Search for the cell housing the specified text and yield its [x, y] center coordinate. 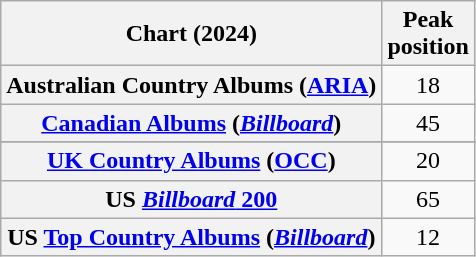
Peakposition [428, 34]
UK Country Albums (OCC) [192, 161]
18 [428, 85]
12 [428, 237]
20 [428, 161]
US Top Country Albums (Billboard) [192, 237]
65 [428, 199]
US Billboard 200 [192, 199]
Australian Country Albums (ARIA) [192, 85]
Chart (2024) [192, 34]
45 [428, 123]
Canadian Albums (Billboard) [192, 123]
